Return [X, Y] of the center of cell containing provided text 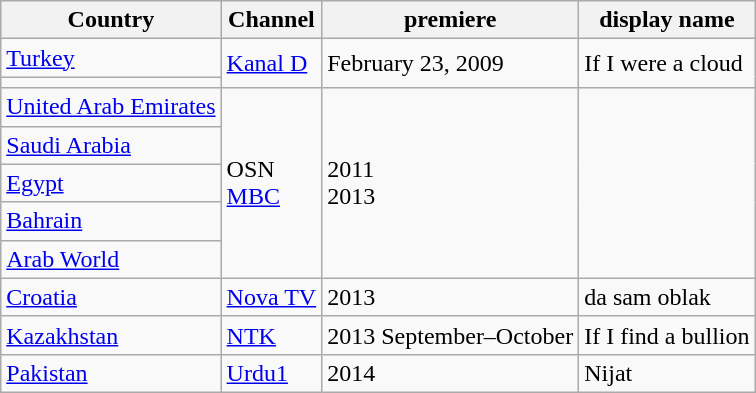
Saudi Arabia [111, 145]
If I find a bullion [667, 335]
Kanal D [272, 64]
Egypt [111, 183]
Country [111, 20]
Arab World [111, 259]
Kazakhstan [111, 335]
Nova TV [272, 297]
da sam oblak [667, 297]
Bahrain [111, 221]
If I were a cloud [667, 64]
Croatia [111, 297]
2013 September–October [450, 335]
Pakistan [111, 373]
20112013 [450, 183]
NTK [272, 335]
2013 [450, 297]
premiere [450, 20]
OSNMBC [272, 183]
February 23, 2009 [450, 64]
United Arab Emirates [111, 107]
Channel [272, 20]
Nijat [667, 373]
Turkey [111, 58]
display name [667, 20]
2014 [450, 373]
Urdu1 [272, 373]
